Search for the cell housing the specified text and yield its (X, Y) center coordinate. 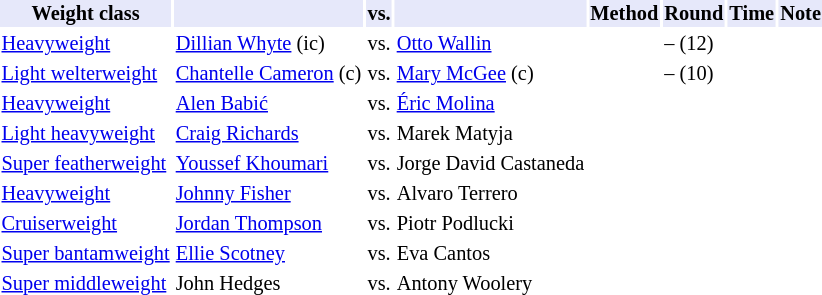
Piotr Podlucki (490, 224)
Jordan Thompson (268, 224)
Mary McGee (c) (490, 74)
Éric Molina (490, 104)
Round (694, 14)
– (10) (694, 74)
Light heavyweight (86, 134)
Craig Richards (268, 134)
Super bantamweight (86, 254)
Alvaro Terrero (490, 194)
Super featherweight (86, 164)
Alen Babić (268, 104)
– (12) (694, 44)
Method (624, 14)
Time (752, 14)
Youssef Khoumari (268, 164)
Marek Matyja (490, 134)
Johnny Fisher (268, 194)
Eva Cantos (490, 254)
Ellie Scotney (268, 254)
Chantelle Cameron (c) (268, 74)
Dillian Whyte (ic) (268, 44)
Jorge David Castaneda (490, 164)
Cruiserweight (86, 224)
Otto Wallin (490, 44)
Weight class (86, 14)
Light welterweight (86, 74)
